Locate the cell with the specified text and output its (X, Y) center coordinate. 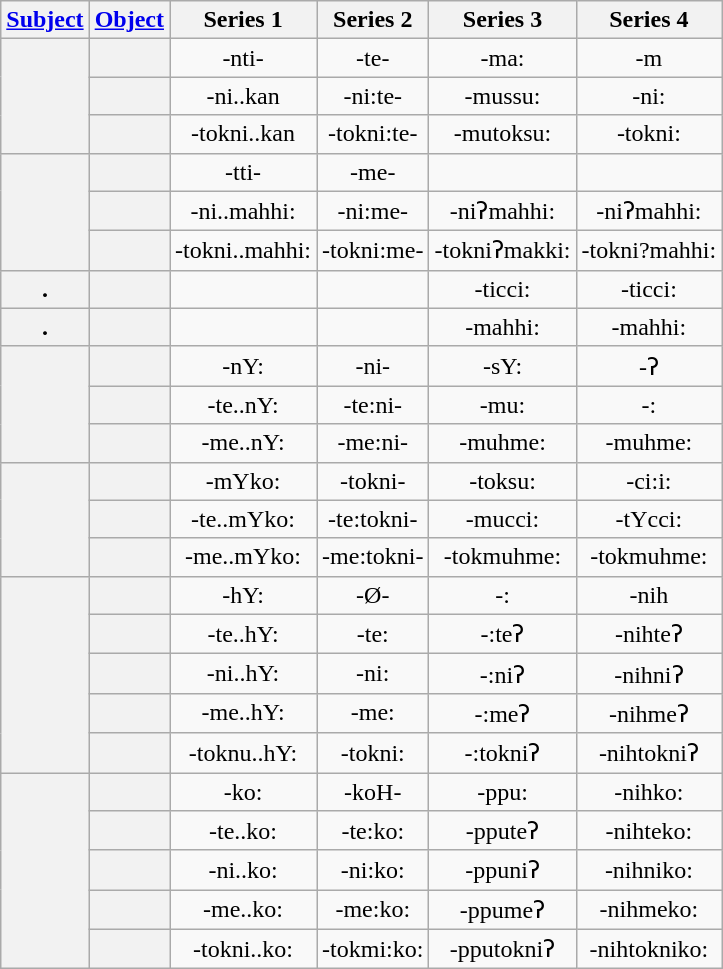
-te- (373, 58)
-ni..ko: (244, 870)
-koH- (373, 791)
-mussu: (502, 96)
-ʔ (649, 366)
-sY: (502, 366)
-me:tokni- (373, 557)
-ppuniʔ (502, 870)
-ni..mahhi: (244, 211)
-ni- (373, 366)
-:tokniʔ (502, 753)
-tokniʔmakki: (502, 251)
-tokni..mahhi: (244, 251)
Series 1 (244, 20)
-nihteʔ (649, 634)
-ni:te- (373, 96)
-mYko: (244, 481)
-te..hY: (244, 634)
-nihniʔ (649, 674)
-ppu: (502, 791)
-nihtokniko: (649, 949)
Series 3 (502, 20)
-:teʔ (502, 634)
-te:ni- (373, 405)
-ci:i: (649, 481)
-ni..kan (244, 96)
-ma: (502, 58)
-tYcci: (649, 519)
Series 2 (373, 20)
-me: (373, 713)
-nihmeko: (649, 910)
-nti- (244, 58)
Object (129, 20)
-:niʔ (502, 674)
-:meʔ (502, 713)
-me..mYko: (244, 557)
-te:tokni- (373, 519)
-pputokniʔ (502, 949)
-tokni?mahhi: (649, 251)
-me- (373, 172)
-nihmeʔ (649, 713)
-te..mYko: (244, 519)
-pputeʔ (502, 831)
-Ø- (373, 595)
-ppumeʔ (502, 910)
-me:ni- (373, 443)
Series 4 (649, 20)
-m (649, 58)
-ko: (244, 791)
-nihniko: (649, 870)
-te..nY: (244, 405)
-tokni..kan (244, 134)
-me:ko: (373, 910)
-me..ko: (244, 910)
-nihko: (649, 791)
-toksu: (502, 481)
-tokni:me- (373, 251)
-tokni..ko: (244, 949)
-ni:ko: (373, 870)
-hY: (244, 595)
-tokmi:ko: (373, 949)
-tti- (244, 172)
Subject (45, 20)
-nihtokniʔ (649, 753)
-tokni:te- (373, 134)
-tokni- (373, 481)
-mu: (502, 405)
-ni:me- (373, 211)
-me..nY: (244, 443)
-mutoksu: (502, 134)
-nih (649, 595)
-toknu..hY: (244, 753)
-te:ko: (373, 831)
-nihteko: (649, 831)
-ni..hY: (244, 674)
-me..hY: (244, 713)
-te: (373, 634)
-te..ko: (244, 831)
-mucci: (502, 519)
-nY: (244, 366)
